Detect which cell encompasses the target text, then output its [X, Y] center coordinate. 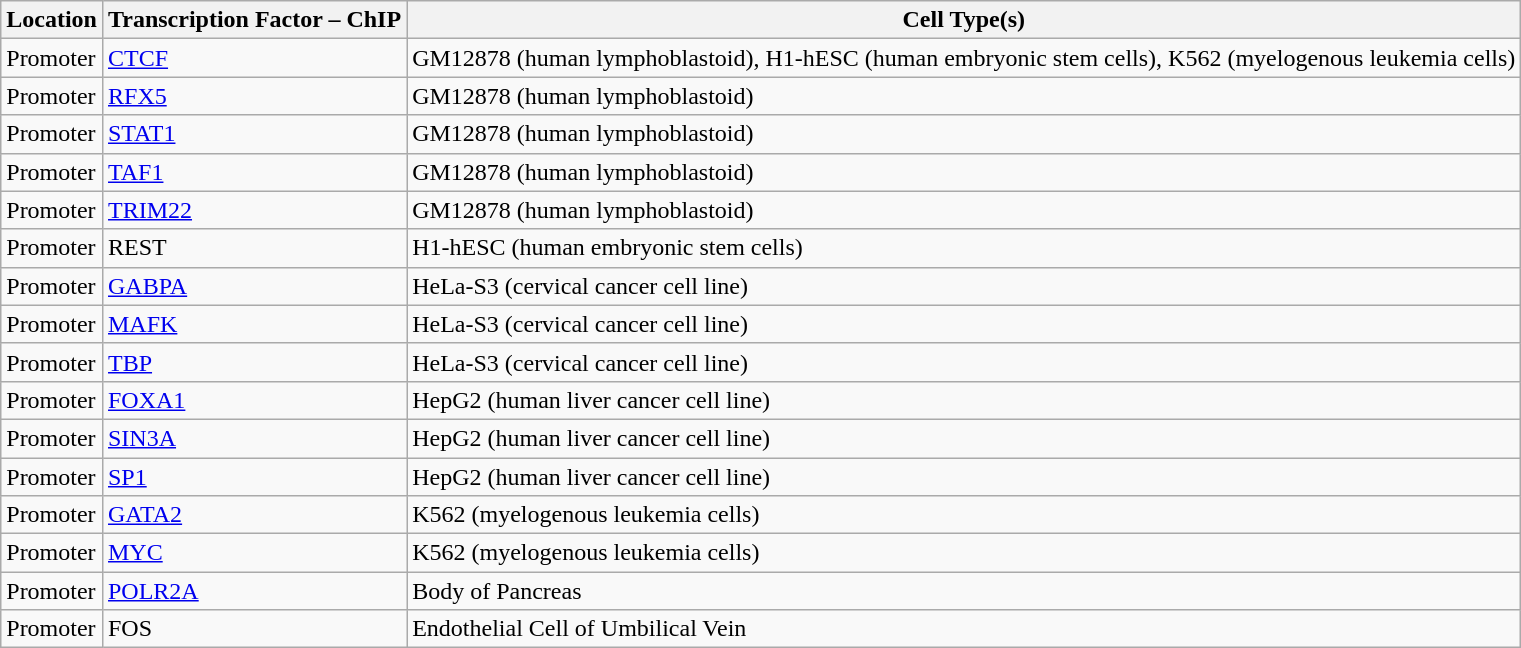
REST [254, 248]
CTCF [254, 58]
SIN3A [254, 438]
Transcription Factor – ChIP [254, 20]
Body of Pancreas [964, 591]
TAF1 [254, 172]
Endothelial Cell of Umbilical Vein [964, 629]
GATA2 [254, 515]
STAT1 [254, 134]
FOXA1 [254, 400]
MAFK [254, 324]
POLR2A [254, 591]
GABPA [254, 286]
RFX5 [254, 96]
GM12878 (human lymphoblastoid), H1-hESC (human embryonic stem cells), K562 (myelogenous leukemia cells) [964, 58]
H1-hESC (human embryonic stem cells) [964, 248]
Location [52, 20]
MYC [254, 553]
TRIM22 [254, 210]
Cell Type(s) [964, 20]
SP1 [254, 477]
FOS [254, 629]
TBP [254, 362]
